Search for the cell housing the specified text and yield its (x, y) center coordinate. 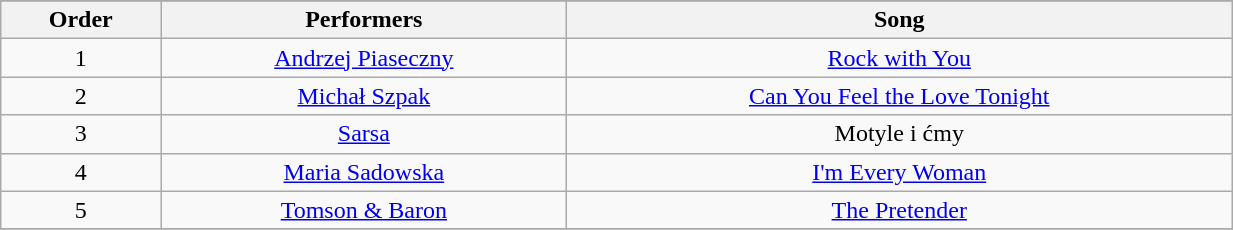
Motyle i ćmy (900, 134)
4 (81, 172)
Song (900, 20)
Sarsa (364, 134)
I'm Every Woman (900, 172)
The Pretender (900, 210)
5 (81, 210)
2 (81, 96)
Performers (364, 20)
Maria Sadowska (364, 172)
Rock with You (900, 58)
Order (81, 20)
3 (81, 134)
Michał Szpak (364, 96)
Can You Feel the Love Tonight (900, 96)
1 (81, 58)
Tomson & Baron (364, 210)
Andrzej Piaseczny (364, 58)
